Output the (x, y) coordinate of the center of the cell containing the given text.  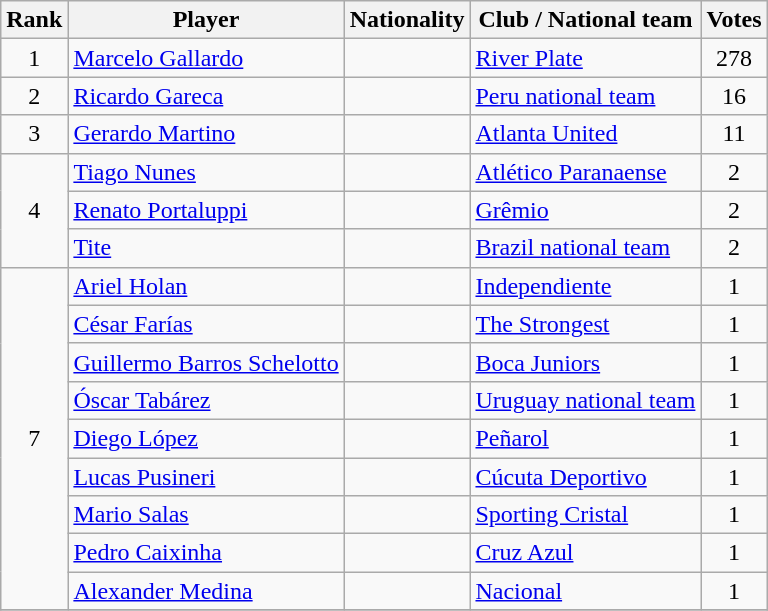
Player (206, 20)
Tiago Nunes (206, 172)
Peru national team (586, 96)
Gerardo Martino (206, 134)
Ricardo Gareca (206, 96)
Diego López (206, 438)
Boca Juniors (586, 362)
7 (34, 438)
Guillermo Barros Schelotto (206, 362)
Nationality (407, 20)
Rank (34, 20)
Grêmio (586, 210)
Atlanta United (586, 134)
Marcelo Gallardo (206, 58)
Atlético Paranaense (586, 172)
Votes (734, 20)
The Strongest (586, 324)
River Plate (586, 58)
Uruguay national team (586, 400)
Tite (206, 248)
Peñarol (586, 438)
4 (34, 210)
Cruz Azul (586, 553)
Sporting Cristal (586, 515)
Alexander Medina (206, 591)
Independiente (586, 286)
Mario Salas (206, 515)
Ariel Holan (206, 286)
Óscar Tabárez (206, 400)
16 (734, 96)
Club / National team (586, 20)
278 (734, 58)
Nacional (586, 591)
11 (734, 134)
Pedro Caixinha (206, 553)
Brazil national team (586, 248)
Renato Portaluppi (206, 210)
Lucas Pusineri (206, 477)
César Farías (206, 324)
Cúcuta Deportivo (586, 477)
3 (34, 134)
